Scan for the cell matching the given text and deliver its (X, Y) coordinate at center. 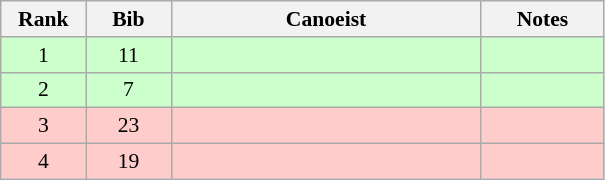
3 (44, 126)
7 (128, 90)
19 (128, 162)
Canoeist (326, 19)
11 (128, 55)
Rank (44, 19)
23 (128, 126)
2 (44, 90)
1 (44, 55)
Bib (128, 19)
Notes (542, 19)
4 (44, 162)
